For the text-containing cell, return its midpoint in (X, Y) coordinate format. 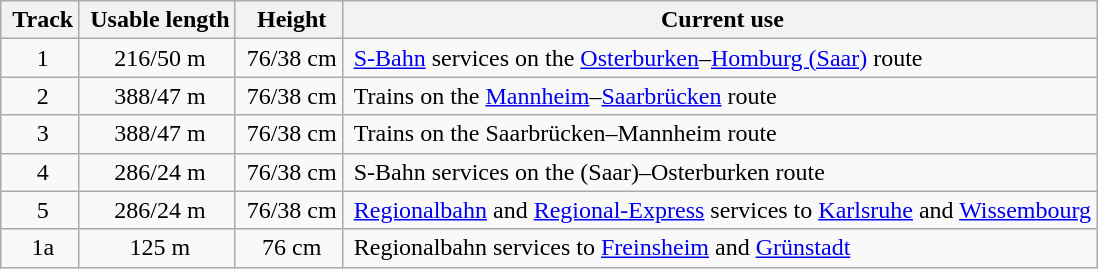
125 m (157, 248)
2 (40, 96)
Trains on the Saarbrücken–Mannheim route (719, 134)
Trains on the Mannheim–Saarbrücken route (719, 96)
216/50 m (157, 58)
Track (40, 20)
3 (40, 134)
76 cm (288, 248)
Height (288, 20)
5 (40, 210)
S-Bahn services on the (Saar)–Osterburken route (719, 172)
Usable length (157, 20)
1a (40, 248)
Regionalbahn services to Freinsheim and Grünstadt (719, 248)
1 (40, 58)
Current use (719, 20)
Regionalbahn and Regional-Express services to Karlsruhe and Wissembourg (719, 210)
4 (40, 172)
S-Bahn services on the Osterburken–Homburg (Saar) route (719, 58)
